Return the [X, Y] coordinate for the center point of the cell that contains the specified text.  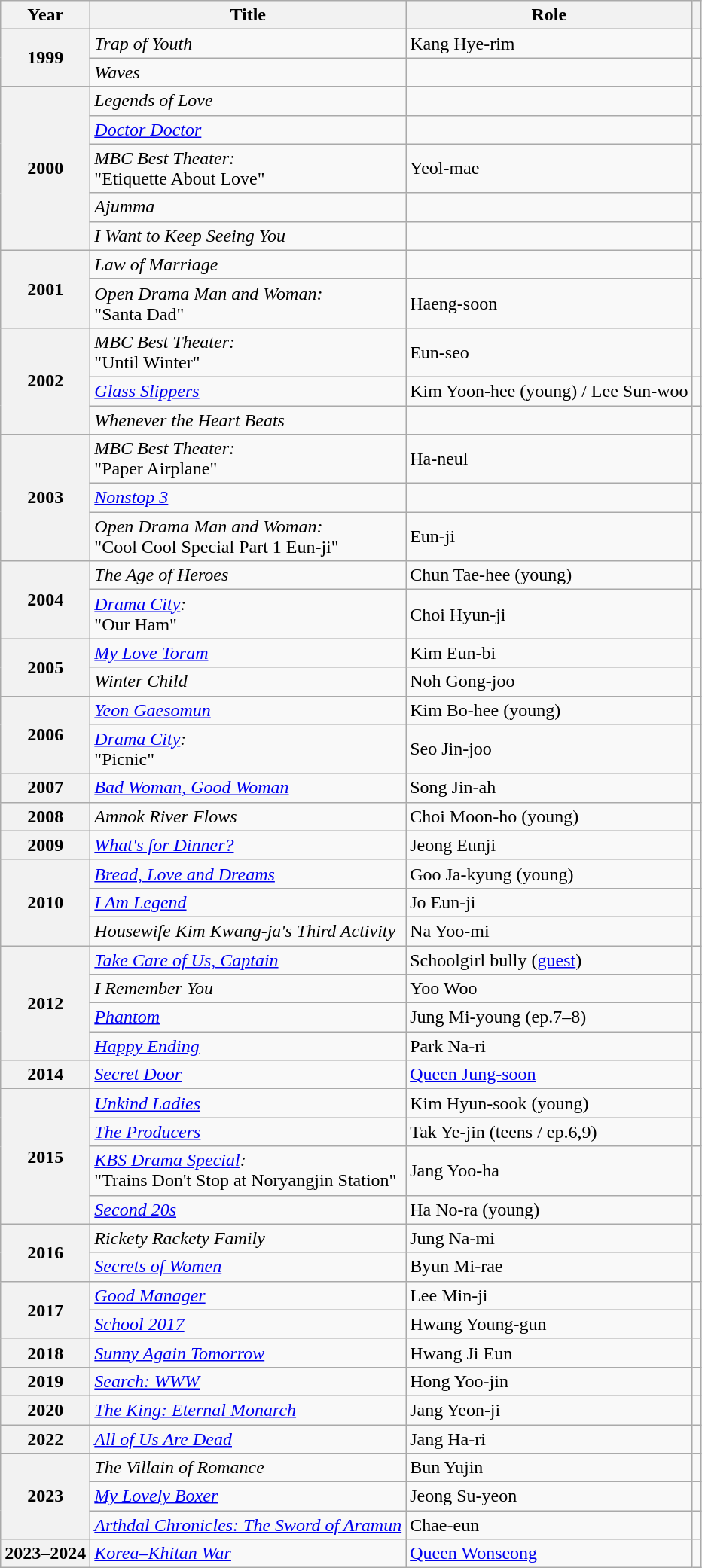
Queen Wonseong [549, 1554]
Byun Mi-rae [549, 1267]
Kim Bo-hee (young) [549, 710]
Bread, Love and Dreams [249, 874]
2022 [45, 1439]
Jang Ha-ri [549, 1439]
2020 [45, 1410]
Winter Child [249, 682]
Chun Tae-hee (young) [549, 575]
2023 [45, 1496]
Bad Woman, Good Woman [249, 788]
I Remember You [249, 989]
2017 [45, 1310]
Tak Ye-jin (teens / ep.6,9) [549, 1132]
Ha-neul [549, 459]
Haeng-soon [549, 303]
What's for Dinner? [249, 845]
Ha No-ra (young) [549, 1210]
Happy Ending [249, 1046]
Secret Door [249, 1075]
2010 [45, 902]
2006 [45, 735]
My Lovely Boxer [249, 1496]
Whenever the Heart Beats [249, 419]
Bun Yujin [549, 1468]
Jung Mi-young (ep.7–8) [549, 1017]
Jeong Eunji [549, 845]
2005 [45, 667]
2007 [45, 788]
Hwang Ji Eun [549, 1353]
Jang Yeon-ji [549, 1410]
Choi Hyun-ji [549, 615]
Ajumma [249, 207]
Trap of Youth [249, 44]
Hong Yoo-jin [549, 1381]
MBC Best Theater:"Until Winter" [249, 352]
Yoo Woo [549, 989]
Kim Yoon-hee (young) / Lee Sun-woo [549, 391]
Na Yoo-mi [549, 931]
Seo Jin-joo [549, 749]
2002 [45, 381]
Park Na-ri [549, 1046]
Korea–Khitan War [249, 1554]
Second 20s [249, 1210]
My Love Toram [249, 653]
Hwang Young-gun [549, 1324]
Law of Marriage [249, 264]
Title [249, 15]
1999 [45, 58]
2012 [45, 1003]
Eun-seo [549, 352]
Choi Moon-ho (young) [549, 816]
The Producers [249, 1132]
2004 [45, 599]
Secrets of Women [249, 1267]
School 2017 [249, 1324]
Yeon Gaesomun [249, 710]
Glass Slippers [249, 391]
Take Care of Us, Captain [249, 960]
Queen Jung-soon [549, 1075]
2001 [45, 289]
Drama City:"Picnic" [249, 749]
Yeol-mae [549, 169]
Amnok River Flows [249, 816]
Unkind Ladies [249, 1103]
Goo Ja-kyung (young) [549, 874]
Sunny Again Tomorrow [249, 1353]
Doctor Doctor [249, 130]
I Want to Keep Seeing You [249, 236]
Role [549, 15]
Legends of Love [249, 101]
2003 [45, 498]
KBS Drama Special:"Trains Don't Stop at Noryangjin Station" [249, 1170]
2009 [45, 845]
The King: Eternal Monarch [249, 1410]
Waves [249, 72]
Housewife Kim Kwang-ja's Third Activity [249, 931]
Drama City:"Our Ham" [249, 615]
Jang Yoo-ha [549, 1170]
Year [45, 15]
I Am Legend [249, 902]
Kang Hye-rim [549, 44]
The Villain of Romance [249, 1468]
2023–2024 [45, 1554]
Arthdal Chronicles: The Sword of Aramun [249, 1525]
2018 [45, 1353]
2000 [45, 169]
2019 [45, 1381]
Rickety Rackety Family [249, 1238]
2014 [45, 1075]
2016 [45, 1252]
Eun-ji [549, 536]
Schoolgirl bully (guest) [549, 960]
Open Drama Man and Woman:"Cool Cool Special Part 1 Eun-ji" [249, 536]
The Age of Heroes [249, 575]
MBC Best Theater:"Etiquette About Love" [249, 169]
Nonstop 3 [249, 498]
Phantom [249, 1017]
Chae-eun [549, 1525]
Kim Eun-bi [549, 653]
Jeong Su-yeon [549, 1496]
2008 [45, 816]
All of Us Are Dead [249, 1439]
Jo Eun-ji [549, 902]
Song Jin-ah [549, 788]
Noh Gong-joo [549, 682]
MBC Best Theater:"Paper Airplane" [249, 459]
Search: WWW [249, 1381]
Lee Min-ji [549, 1295]
Good Manager [249, 1295]
Open Drama Man and Woman:"Santa Dad" [249, 303]
Kim Hyun-sook (young) [549, 1103]
Jung Na-mi [549, 1238]
2015 [45, 1157]
